Determine the [X, Y] coordinate at the center of the cell enclosing the given text.  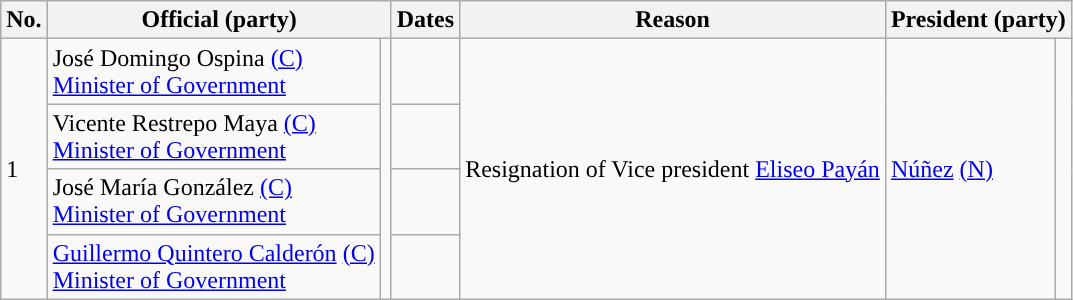
Dates [425, 20]
Vicente Restrepo Maya (C)Minister of Government [214, 136]
Reason [673, 20]
José Domingo Ospina (C)Minister of Government [214, 72]
1 [24, 169]
No. [24, 20]
José María González (C)Minister of Government [214, 202]
Official (party) [219, 20]
President (party) [978, 20]
Guillermo Quintero Calderón (C)Minister of Government [214, 266]
Núñez (N) [970, 169]
Resignation of Vice president Eliseo Payán [673, 169]
